Output the (x, y) coordinate of the center of the cell containing the given text.  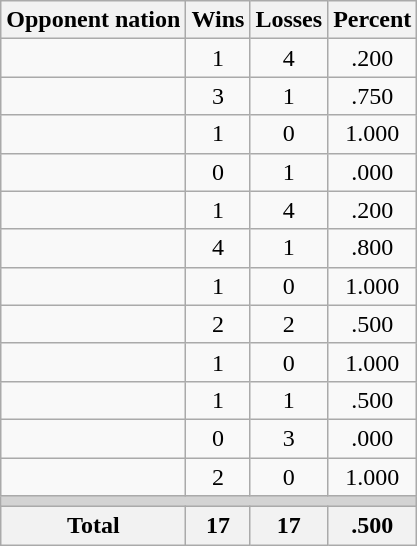
Total (94, 526)
.750 (372, 96)
Losses (289, 20)
.800 (372, 248)
Percent (372, 20)
Opponent nation (94, 20)
Wins (218, 20)
